Capture the cell that displays the provided text and extract its [x, y] central coordinate. 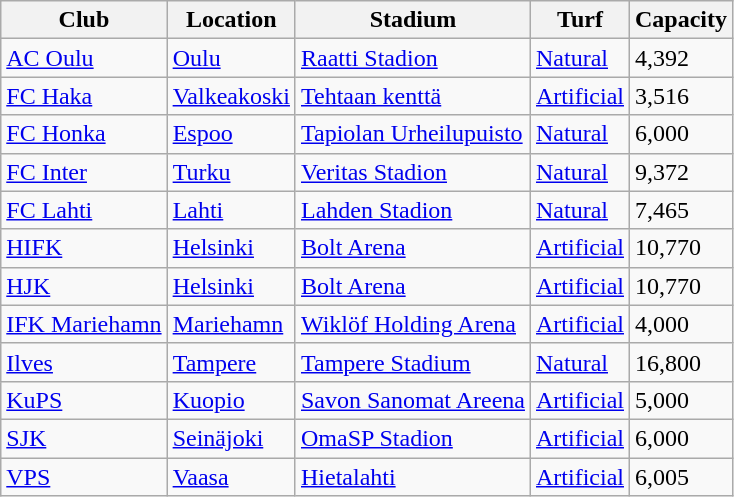
Lahden Stadion [412, 210]
FC Honka [84, 134]
FC Haka [84, 96]
4,000 [682, 324]
Kuopio [231, 400]
Stadium [412, 20]
Turku [231, 172]
VPS [84, 477]
Wiklöf Holding Arena [412, 324]
9,372 [682, 172]
Vaasa [231, 477]
Ilves [84, 362]
Lahti [231, 210]
SJK [84, 438]
Veritas Stadion [412, 172]
7,465 [682, 210]
HJK [84, 286]
AC Oulu [84, 58]
HIFK [84, 248]
Tampere [231, 362]
Savon Sanomat Areena [412, 400]
3,516 [682, 96]
Espoo [231, 134]
Seinäjoki [231, 438]
5,000 [682, 400]
Tapiolan Urheilupuisto [412, 134]
Mariehamn [231, 324]
Club [84, 20]
FC Lahti [84, 210]
FC Inter [84, 172]
Oulu [231, 58]
Tehtaan kenttä [412, 96]
Tampere Stadium [412, 362]
Raatti Stadion [412, 58]
Valkeakoski [231, 96]
Location [231, 20]
4,392 [682, 58]
Turf [580, 20]
Hietalahti [412, 477]
Capacity [682, 20]
6,005 [682, 477]
16,800 [682, 362]
KuPS [84, 400]
OmaSP Stadion [412, 438]
IFK Mariehamn [84, 324]
